Extract the [X, Y] coordinate from the center of the cell holding the provided text.  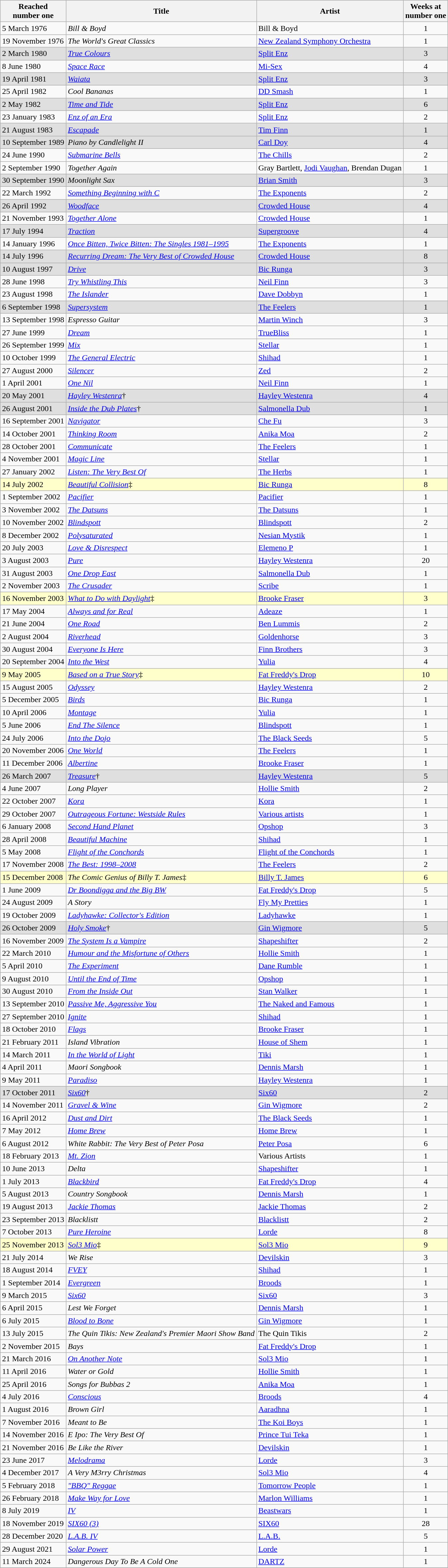
26 August 2001 [33, 408]
21 July 2014 [33, 1257]
Dangerous Day To Be A Cold One [161, 1561]
16 November 2009 [33, 940]
Artist [330, 11]
19 April 1981 [33, 79]
A Very M3rry Christmas [161, 1473]
16 September 2001 [33, 421]
Tomorrow People [330, 1485]
Dust and Dirt [161, 1118]
26 April 1992 [33, 206]
18 February 2013 [33, 1156]
Delta [161, 1169]
Love & Disrespect [161, 548]
1 September 2014 [33, 1283]
Weeks atnumber one [426, 11]
23 January 1983 [33, 117]
End The Silence [161, 725]
Country Songbook [161, 1194]
30 September 1990 [33, 180]
Dr Boondigga and the Big BW [161, 890]
Six60† [161, 1093]
14 July 1996 [33, 256]
Inside the Dub Plates† [161, 408]
The Koi Boys [330, 1422]
Long Player [161, 789]
8 December 2002 [33, 535]
26 September 1999 [33, 345]
Riverhead [161, 637]
Tim Finn [330, 130]
Various artists [330, 814]
16 November 2003 [33, 599]
21 March 2016 [33, 1359]
24 July 2006 [33, 738]
Try Whistling This [161, 282]
Billy T. James [330, 877]
26 October 2009 [33, 928]
15 December 2008 [33, 877]
Ladyhawke: Collector's Edition [161, 915]
Scribe [330, 586]
6 July 2015 [33, 1321]
Goldenhorse [330, 637]
Odyssey [161, 687]
11 April 2016 [33, 1371]
The Islander [161, 294]
Until the End of Time [161, 978]
Escapade [161, 130]
Melodrama [161, 1460]
6 January 2008 [33, 827]
22 March 1992 [33, 193]
Into the West [161, 662]
4 June 2007 [33, 789]
Mt. Zion [161, 1156]
Bays [161, 1346]
8 June 1980 [33, 66]
9 [426, 1245]
2 November 2003 [33, 586]
26 March 2007 [33, 776]
Piano by Candlelight II [161, 142]
Mix [161, 345]
Mi-Sex [330, 66]
The General Electric [161, 358]
13 September 2010 [33, 1004]
2 September 1990 [33, 167]
Conscious [161, 1397]
Second Hand Planet [161, 827]
Lest We Forget [161, 1308]
Passive Me, Aggressive You [161, 1004]
Gravel & Wine [161, 1105]
5 April 2010 [33, 966]
Gray Bartlett, Jodi Vaughan, Brendan Dugan [330, 167]
Blackbird [161, 1181]
28 April 2008 [33, 839]
On Another Note [161, 1359]
14 January 1996 [33, 244]
Together Alone [161, 218]
SIX60 [330, 1523]
7 May 2012 [33, 1131]
10 August 1997 [33, 269]
Montage [161, 712]
The Chills [330, 155]
The Experiment [161, 966]
18 October 2010 [33, 1029]
11 March 2024 [33, 1561]
Polysaturated [161, 535]
Espresso Guitar [161, 320]
22 October 2007 [33, 801]
16 April 2012 [33, 1118]
14 November 2016 [33, 1435]
4 July 2016 [33, 1397]
TrueBliss [330, 332]
The System Is a Vampire [161, 940]
Martin Winch [330, 320]
Treasure† [161, 776]
One Nil [161, 383]
6 August 2012 [33, 1143]
17 July 1994 [33, 231]
Space Race [161, 66]
13 July 2015 [33, 1333]
Elemeno P [330, 548]
1 June 2009 [33, 890]
21 February 2011 [33, 1042]
24 August 2009 [33, 903]
Adeaze [330, 611]
Various Artists [330, 1156]
Everyone Is Here [161, 649]
Outrageous Fortune: Westside Rules [161, 814]
L.A.B. IV [161, 1536]
28 December 2020 [33, 1536]
In the World of Light [161, 1055]
5 December 2005 [33, 700]
2 May 1982 [33, 104]
Beautiful Machine [161, 839]
Supersystem [161, 307]
Pure Heroine [161, 1232]
The Best: 1998–2008 [161, 865]
Maori Songbook [161, 1067]
26 February 2018 [33, 1498]
17 October 2011 [33, 1093]
The Herbs [330, 472]
5 June 2006 [33, 725]
Finn Brothers [330, 649]
Carl Doy [330, 142]
Albertine [161, 763]
Songs for Bubbas 2 [161, 1384]
17 November 2008 [33, 865]
10 June 2013 [33, 1169]
Holy Smoke† [161, 928]
Island Vibration [161, 1042]
19 October 2009 [33, 915]
Always and for Real [161, 611]
One World [161, 750]
Cool Bananas [161, 92]
Stan Walker [330, 991]
Aaradhna [330, 1410]
Humour and the Misfortune of Others [161, 953]
Ladyhawke [330, 915]
5 March 1976 [33, 28]
15 August 2005 [33, 687]
20 November 2006 [33, 750]
Into the Dojo [161, 738]
10 November 2002 [33, 522]
Moonlight Sax [161, 180]
"BBQ" Reggae [161, 1485]
Navigator [161, 421]
19 November 1976 [33, 41]
7 October 2013 [33, 1232]
28 [426, 1523]
10 September 1989 [33, 142]
6 April 2015 [33, 1308]
10 April 2006 [33, 712]
Solar Power [161, 1549]
Che Fu [330, 421]
DARTZ [330, 1561]
Make Way for Love [161, 1498]
Supergroove [330, 231]
27 September 2010 [33, 1017]
20 May 2001 [33, 396]
29 October 2007 [33, 814]
Traction [161, 231]
9 May 2005 [33, 674]
21 August 1983 [33, 130]
1 September 2002 [33, 497]
20 July 2003 [33, 548]
30 August 2004 [33, 649]
One Road [161, 624]
Dane Rumble [330, 966]
The Quin Tikis [330, 1333]
We Rise [161, 1257]
23 June 2017 [33, 1460]
7 November 2016 [33, 1422]
Birds [161, 700]
The Quin Tikis: New Zealand's Premier Maori Show Band [161, 1333]
24 June 1990 [33, 155]
Meant to Be [161, 1422]
The Comic Genius of Billy T. James‡ [161, 877]
What to Do with Daylight‡ [161, 599]
Peter Posa [330, 1143]
Listen: The Very Best Of [161, 472]
Water or Gold [161, 1371]
Woodface [161, 206]
9 March 2015 [33, 1295]
2 August 2004 [33, 637]
Once Bitten, Twice Bitten: The Singles 1981–1995 [161, 244]
White Rabbit: The Very Best of Peter Posa [161, 1143]
Tiki [330, 1055]
Beautiful Collision‡ [161, 484]
14 November 2011 [33, 1105]
23 September 2013 [33, 1219]
Ignite [161, 1017]
E Ipo: The Very Best Of [161, 1435]
Together Again [161, 167]
21 November 1993 [33, 218]
Reachednumber one [33, 11]
Silencer [161, 371]
1 April 2001 [33, 383]
5 May 2008 [33, 852]
House of Shem [330, 1042]
20 [426, 560]
19 August 2013 [33, 1207]
DD Smash [330, 92]
Evergreen [161, 1283]
3 November 2002 [33, 510]
21 June 2004 [33, 624]
27 August 2000 [33, 371]
The Crusader [161, 586]
Blood to Bone [161, 1321]
23 August 1998 [33, 294]
Brian Smith [330, 180]
From the Inside Out [161, 991]
5 February 2018 [33, 1485]
27 January 2002 [33, 472]
Thinking Room [161, 434]
1 August 2016 [33, 1410]
21 November 2016 [33, 1447]
14 July 2002 [33, 484]
Magic Line [161, 459]
Drive [161, 269]
Based on a True Story‡ [161, 674]
Hayley Westenra† [161, 396]
SIX60 (3) [161, 1523]
1 July 2013 [33, 1181]
Waiata [161, 79]
Submarine Bells [161, 155]
New Zealand Symphony Orchestra [330, 41]
Beastwars [330, 1511]
22 March 2010 [33, 953]
25 November 2013 [33, 1245]
25 April 2016 [33, 1384]
29 August 2021 [33, 1549]
One Drop East [161, 573]
Nesian Mystik [330, 535]
17 May 2004 [33, 611]
Prince Tui Teka [330, 1435]
Zed [330, 371]
A Story [161, 903]
2 November 2015 [33, 1346]
Flags [161, 1029]
Communicate [161, 446]
Sol3 Mio‡ [161, 1245]
14 March 2011 [33, 1055]
Something Beginning with C [161, 193]
28 October 2001 [33, 446]
31 August 2003 [33, 573]
6 September 1998 [33, 307]
4 April 2011 [33, 1067]
2 March 1980 [33, 54]
L.A.B. [330, 1536]
30 August 2010 [33, 991]
The Naked and Famous [330, 1004]
27 June 1999 [33, 332]
Time and Tide [161, 104]
Dave Dobbyn [330, 294]
18 November 2019 [33, 1523]
Marlon Williams [330, 1498]
IV [161, 1511]
Title [161, 11]
Ben Lummis [330, 624]
The World's Great Classics [161, 41]
Fly My Pretties [330, 903]
9 August 2010 [33, 978]
13 September 1998 [33, 320]
10 October 1999 [33, 358]
9 May 2011 [33, 1080]
Brown Girl [161, 1410]
Paradiso [161, 1080]
4 December 2017 [33, 1473]
4 November 2001 [33, 459]
25 April 1982 [33, 92]
8 July 2019 [33, 1511]
Enz of an Era [161, 117]
14 October 2001 [33, 434]
11 December 2006 [33, 763]
Dream [161, 332]
10 [426, 674]
FVEY [161, 1270]
Pure [161, 560]
20 September 2004 [33, 662]
True Colours [161, 54]
18 August 2014 [33, 1270]
3 August 2003 [33, 560]
5 August 2013 [33, 1194]
Be Like the River [161, 1447]
28 June 1998 [33, 282]
Recurring Dream: The Very Best of Crowded House [161, 256]
